Scan for the cell matching the given text and deliver its [x, y] coordinate at center. 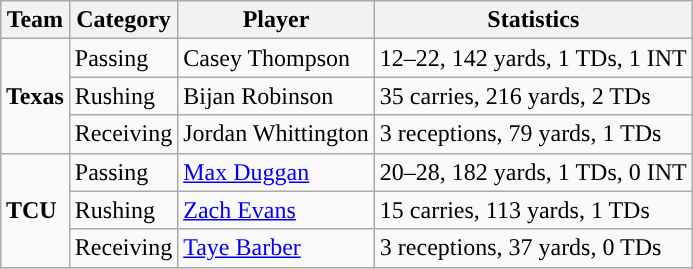
Player [276, 20]
20–28, 182 yards, 1 TDs, 0 INT [533, 172]
Bijan Robinson [276, 96]
12–22, 142 yards, 1 TDs, 1 INT [533, 58]
3 receptions, 79 yards, 1 TDs [533, 134]
Team [34, 20]
Zach Evans [276, 210]
Category [123, 20]
Casey Thompson [276, 58]
Max Duggan [276, 172]
TCU [34, 210]
3 receptions, 37 yards, 0 TDs [533, 248]
Taye Barber [276, 248]
15 carries, 113 yards, 1 TDs [533, 210]
Statistics [533, 20]
Texas [34, 96]
35 carries, 216 yards, 2 TDs [533, 96]
Jordan Whittington [276, 134]
